Extract the (X, Y) coordinate from the center of the cell holding the provided text.  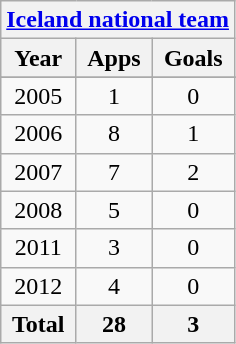
Iceland national team (118, 20)
2007 (38, 172)
2 (193, 172)
28 (114, 324)
Apps (114, 58)
Total (38, 324)
Goals (193, 58)
8 (114, 134)
7 (114, 172)
4 (114, 286)
2006 (38, 134)
5 (114, 210)
Year (38, 58)
2005 (38, 96)
2008 (38, 210)
2012 (38, 286)
2011 (38, 248)
